Pinpoint the cell where the given text exists, returning its (x, y) midpoint coordinate. 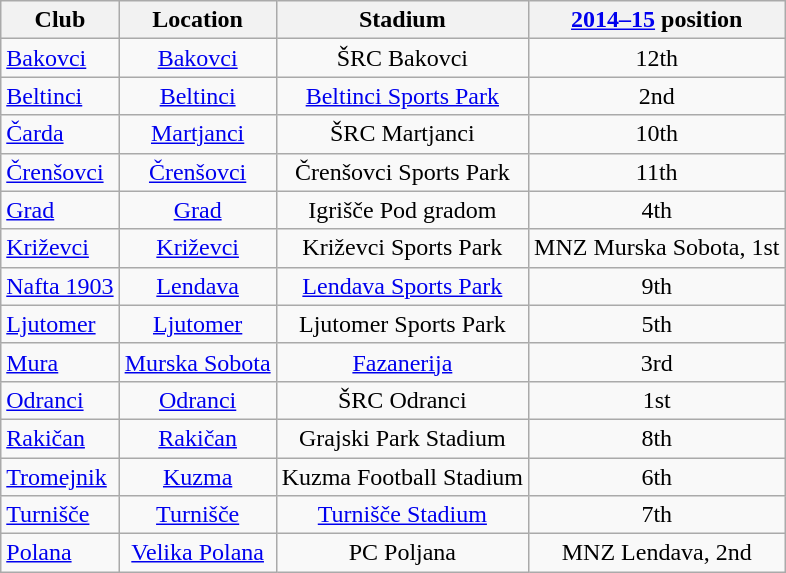
Čarda (60, 134)
Turnišče Stadium (402, 515)
Ljutomer Sports Park (402, 324)
8th (657, 438)
1st (657, 400)
Fazanerija (402, 362)
Stadium (402, 20)
Polana (60, 553)
Nafta 1903 (60, 286)
PC Poljana (402, 553)
ŠRC Odranci (402, 400)
10th (657, 134)
ŠRC Martjanci (402, 134)
5th (657, 324)
9th (657, 286)
Grajski Park Stadium (402, 438)
Murska Sobota (198, 362)
Črenšovci Sports Park (402, 172)
Lendava Sports Park (402, 286)
Beltinci Sports Park (402, 96)
4th (657, 210)
Križevci Sports Park (402, 248)
Martjanci (198, 134)
Tromejnik (60, 477)
Kuzma (198, 477)
11th (657, 172)
7th (657, 515)
Club (60, 20)
12th (657, 58)
Velika Polana (198, 553)
Location (198, 20)
MNZ Murska Sobota, 1st (657, 248)
6th (657, 477)
2014–15 position (657, 20)
Igrišče Pod gradom (402, 210)
2nd (657, 96)
Kuzma Football Stadium (402, 477)
ŠRC Bakovci (402, 58)
MNZ Lendava, 2nd (657, 553)
3rd (657, 362)
Mura (60, 362)
Lendava (198, 286)
